Locate the cell with the specified text and output its (x, y) center coordinate. 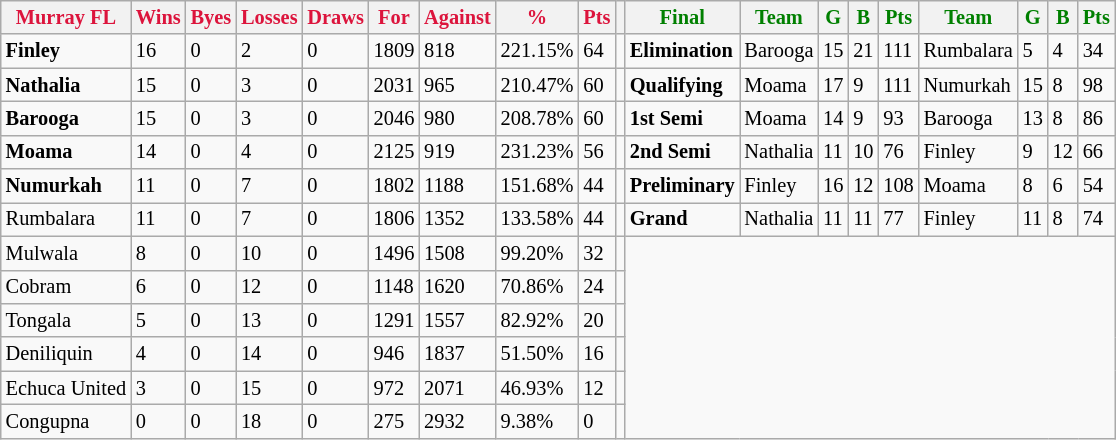
210.47% (538, 85)
99.20% (538, 253)
51.50% (538, 354)
Congupna (66, 421)
Murray FL (66, 17)
1620 (458, 287)
2046 (394, 118)
Byes (211, 17)
98 (1096, 85)
980 (458, 118)
20 (596, 320)
1557 (458, 320)
208.78% (538, 118)
1806 (394, 219)
54 (1096, 186)
818 (458, 51)
Final (682, 17)
For (394, 17)
86 (1096, 118)
Grand (682, 219)
1508 (458, 253)
972 (394, 388)
965 (458, 85)
Echuca United (66, 388)
1809 (394, 51)
Qualifying (682, 85)
Deniliquin (66, 354)
77 (898, 219)
1837 (458, 354)
231.23% (538, 152)
56 (596, 152)
2nd Semi (682, 152)
2125 (394, 152)
74 (1096, 219)
21 (863, 51)
24 (596, 287)
108 (898, 186)
1148 (394, 287)
Cobram (66, 287)
Mulwala (66, 253)
18 (269, 421)
133.58% (538, 219)
946 (394, 354)
2 (269, 51)
Losses (269, 17)
46.93% (538, 388)
Wins (158, 17)
% (538, 17)
1188 (458, 186)
Tongala (66, 320)
221.15% (538, 51)
1802 (394, 186)
76 (898, 152)
66 (1096, 152)
34 (1096, 51)
Draws (335, 17)
93 (898, 118)
Elimination (682, 51)
32 (596, 253)
2071 (458, 388)
1496 (394, 253)
Preliminary (682, 186)
151.68% (538, 186)
2932 (458, 421)
919 (458, 152)
2031 (394, 85)
Against (458, 17)
9.38% (538, 421)
64 (596, 51)
82.92% (538, 320)
275 (394, 421)
17 (833, 85)
1291 (394, 320)
1st Semi (682, 118)
1352 (458, 219)
70.86% (538, 287)
